Detect which cell encompasses the target text, then output its [X, Y] center coordinate. 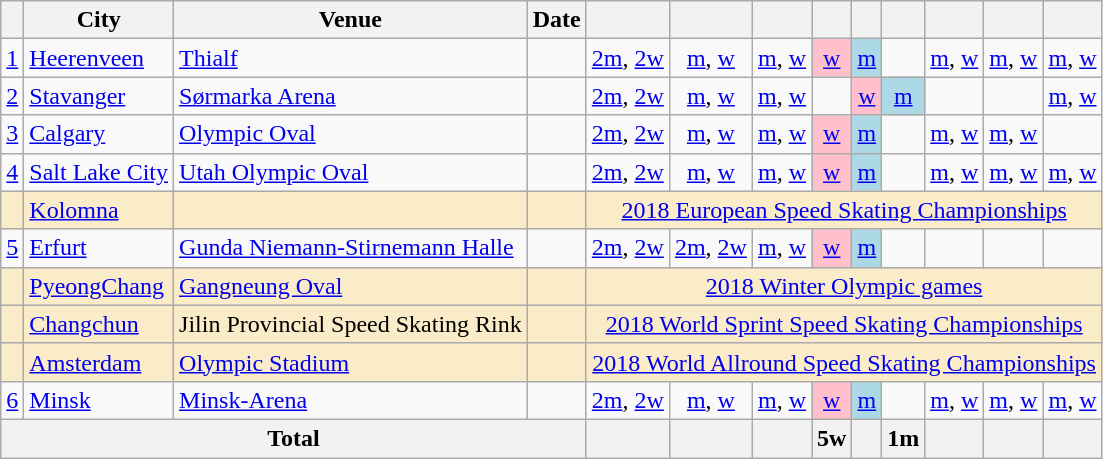
Salt Lake City [99, 172]
Thialf [351, 58]
4 [12, 172]
Gangneung Oval [351, 286]
Olympic Stadium [351, 362]
2018 Winter Olympic games [844, 286]
Minsk-Arena [351, 400]
Jilin Provincial Speed Skating Rink [351, 324]
Stavanger [99, 96]
Olympic Oval [351, 134]
2018 European Speed Skating Championships [844, 210]
Heerenveen [99, 58]
2 [12, 96]
Calgary [99, 134]
Venue [351, 20]
Gunda Niemann-Stirnemann Halle [351, 248]
5w [832, 438]
Minsk [99, 400]
Changchun [99, 324]
1m [904, 438]
Erfurt [99, 248]
Total [294, 438]
Utah Olympic Oval [351, 172]
Kolomna [99, 210]
1 [12, 58]
3 [12, 134]
Amsterdam [99, 362]
PyeongChang [99, 286]
Sørmarka Arena [351, 96]
City [99, 20]
2018 World Sprint Speed Skating Championships [844, 324]
6 [12, 400]
5 [12, 248]
Date [556, 20]
2018 World Allround Speed Skating Championships [844, 362]
